Determine the (X, Y) coordinate at the center of the cell enclosing the given text.  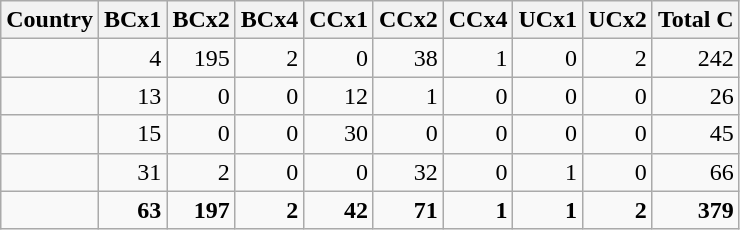
UCx2 (618, 20)
45 (696, 134)
BCx4 (269, 20)
26 (696, 96)
242 (696, 58)
42 (339, 210)
4 (132, 58)
Total C (696, 20)
BCx1 (132, 20)
32 (408, 172)
379 (696, 210)
CCx2 (408, 20)
195 (201, 58)
38 (408, 58)
12 (339, 96)
BCx2 (201, 20)
63 (132, 210)
66 (696, 172)
71 (408, 210)
UCx1 (548, 20)
197 (201, 210)
30 (339, 134)
15 (132, 134)
Country (50, 20)
CCx1 (339, 20)
31 (132, 172)
13 (132, 96)
CCx4 (478, 20)
